Search for the cell housing the specified text and yield its [X, Y] center coordinate. 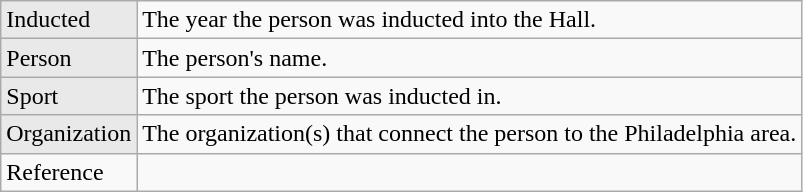
Reference [69, 172]
The person's name. [470, 58]
Person [69, 58]
The organization(s) that connect the person to the Philadelphia area. [470, 134]
The year the person was inducted into the Hall. [470, 20]
Inducted [69, 20]
The sport the person was inducted in. [470, 96]
Sport [69, 96]
Organization [69, 134]
